Provide the (x, y) coordinate of the cell's center where the given text is located.  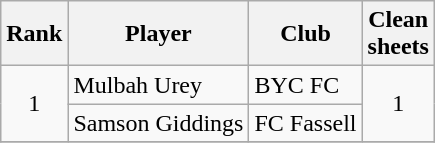
BYC FC (306, 85)
Cleansheets (398, 34)
Mulbah Urey (158, 85)
FC Fassell (306, 123)
Club (306, 34)
Samson Giddings (158, 123)
Rank (34, 34)
Player (158, 34)
